Return [x, y] of the center of cell containing provided text 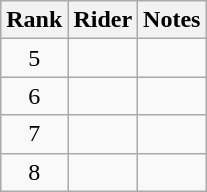
7 [34, 134]
6 [34, 96]
Notes [172, 20]
8 [34, 172]
Rank [34, 20]
5 [34, 58]
Rider [103, 20]
